Detect which cell encompasses the target text, then output its [x, y] center coordinate. 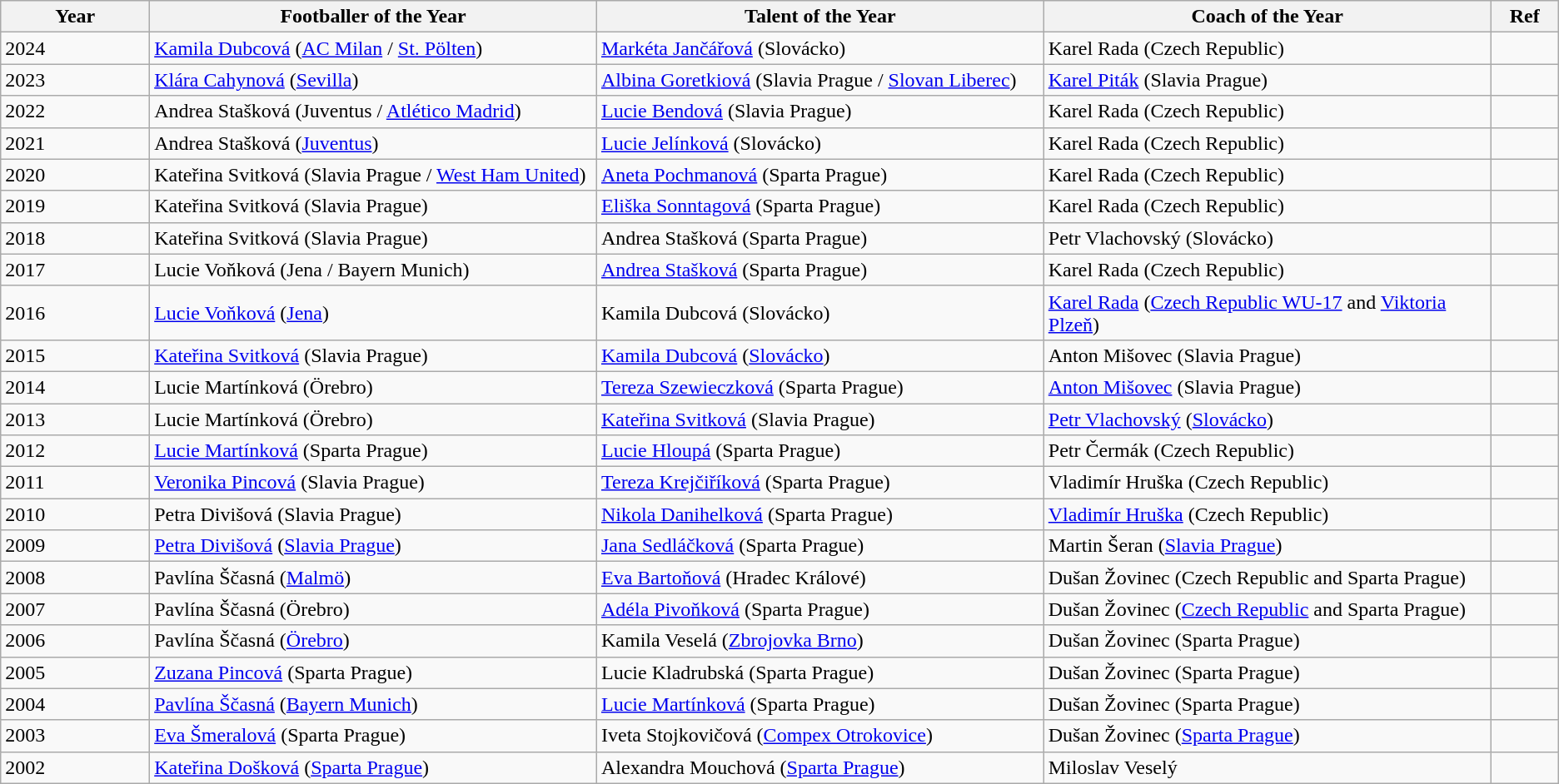
2019 [75, 206]
Lucie Hloupá (Sparta Prague) [819, 451]
Kateřina Došková (Sparta Prague) [373, 767]
Lucie Jelínková (Slovácko) [819, 143]
Lucie Voňková (Jena) [373, 313]
2003 [75, 736]
2014 [75, 387]
Nikola Danihelková (Sparta Prague) [819, 514]
Footballer of the Year [373, 17]
2015 [75, 355]
Tereza Krejčiříková (Sparta Prague) [819, 483]
Karel Piták (Slavia Prague) [1268, 80]
Andrea Stašková (Juventus) [373, 143]
Alexandra Mouchová (Sparta Prague) [819, 767]
Iveta Stojkovičová (Compex Otrokovice) [819, 736]
Eva Bartoňová (Hradec Králové) [819, 578]
Eliška Sonntagová (Sparta Prague) [819, 206]
2018 [75, 238]
2017 [75, 270]
Albina Goretkiová (Slavia Prague / Slovan Liberec) [819, 80]
Andrea Stašková (Juventus / Atlético Madrid) [373, 112]
Lucie Voňková (Jena / Bayern Munich) [373, 270]
2021 [75, 143]
Kamila Dubcová (AC Milan / St. Pölten) [373, 48]
Veronika Pincová (Slavia Prague) [373, 483]
2022 [75, 112]
2020 [75, 175]
Kateřina Svitková (Slavia Prague / West Ham United) [373, 175]
2005 [75, 672]
2013 [75, 419]
Adéla Pivoňková (Sparta Prague) [819, 609]
Martin Šeran (Slavia Prague) [1268, 546]
Year [75, 17]
2009 [75, 546]
Aneta Pochmanová (Sparta Prague) [819, 175]
2010 [75, 514]
2016 [75, 313]
2004 [75, 704]
2007 [75, 609]
2002 [75, 767]
2024 [75, 48]
Lucie Bendová (Slavia Prague) [819, 112]
Talent of the Year [819, 17]
2011 [75, 483]
Jana Sedláčková (Sparta Prague) [819, 546]
Eva Šmeralová (Sparta Prague) [373, 736]
Klára Cahynová (Sevilla) [373, 80]
2008 [75, 578]
Ref [1524, 17]
Coach of the Year [1268, 17]
Pavlína Ščasná (Bayern Munich) [373, 704]
2006 [75, 641]
Karel Rada (Czech Republic WU-17 and Viktoria Plzeň) [1268, 313]
Tereza Szewieczková (Sparta Prague) [819, 387]
2012 [75, 451]
Kamila Veselá (Zbrojovka Brno) [819, 641]
2023 [75, 80]
Zuzana Pincová (Sparta Prague) [373, 672]
Pavlína Ščasná (Malmö) [373, 578]
Markéta Jančářová (Slovácko) [819, 48]
Lucie Kladrubská (Sparta Prague) [819, 672]
Miloslav Veselý [1268, 767]
Petr Čermák (Czech Republic) [1268, 451]
